Locate the cell with the specified text and output its (x, y) center coordinate. 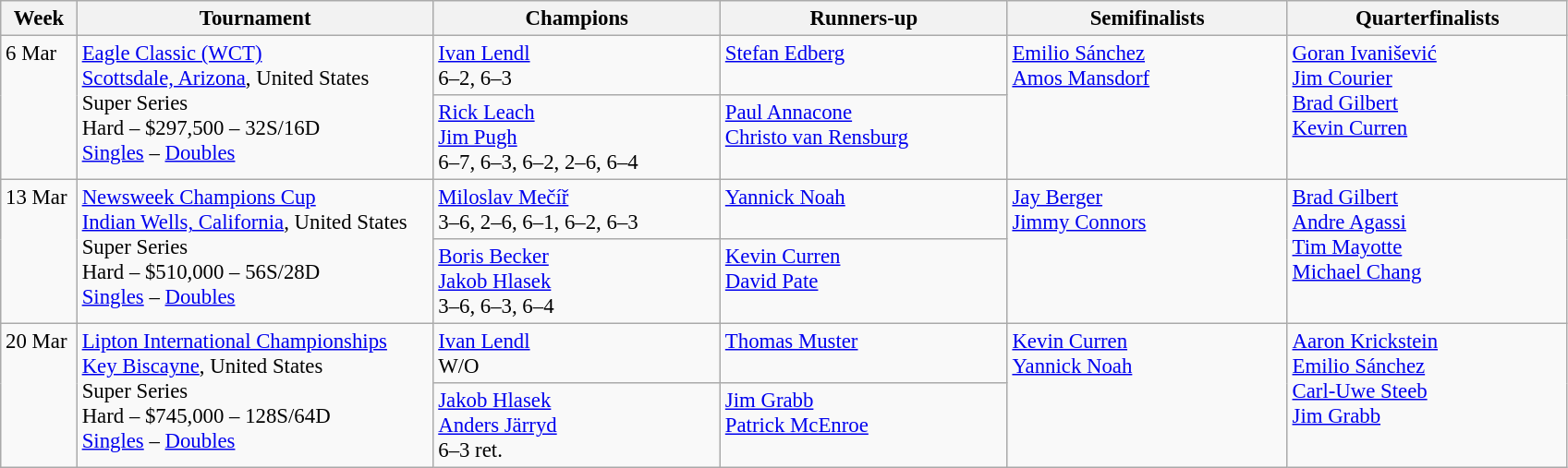
Kevin Curren David Pate (865, 282)
Jay Berger Jimmy Connors (1148, 252)
Thomas Muster (865, 354)
Tournament (255, 18)
Ivan LendlW/O (577, 354)
Boris Becker Jakob Hlasek 3–6, 6–3, 6–4 (577, 282)
Week (39, 18)
Yannick Noah (865, 210)
Miloslav Mečíř3–6, 2–6, 6–1, 6–2, 6–3 (577, 210)
Paul Annacone Christo van Rensburg (865, 138)
Emilio Sánchez Amos Mansdorf (1148, 108)
Newsweek Champions CupIndian Wells, California, United States Super Series Hard – $510,000 – 56S/28DSingles – Doubles (255, 252)
Quarterfinalists (1427, 18)
13 Mar (39, 252)
Goran Ivanišević Jim Courier Brad Gilbert Kevin Curren (1427, 108)
Brad Gilbert Andre Agassi Tim Mayotte Michael Chang (1427, 252)
Kevin Curren Yannick Noah (1148, 396)
Champions (577, 18)
Semifinalists (1148, 18)
Rick Leach Jim Pugh 6–7, 6–3, 6–2, 2–6, 6–4 (577, 138)
Lipton International ChampionshipsKey Biscayne, United States Super Series Hard – $745,000 – 128S/64DSingles – Doubles (255, 396)
Runners-up (865, 18)
Eagle Classic (WCT)Scottsdale, Arizona, United States Super Series Hard – $297,500 – 32S/16DSingles – Doubles (255, 108)
6 Mar (39, 108)
Aaron Krickstein Emilio Sánchez Carl-Uwe Steeb Jim Grabb (1427, 396)
20 Mar (39, 396)
Stefan Edberg (865, 66)
Ivan Lendl6–2, 6–3 (577, 66)
